Output the (X, Y) coordinate of the center of the cell containing the given text.  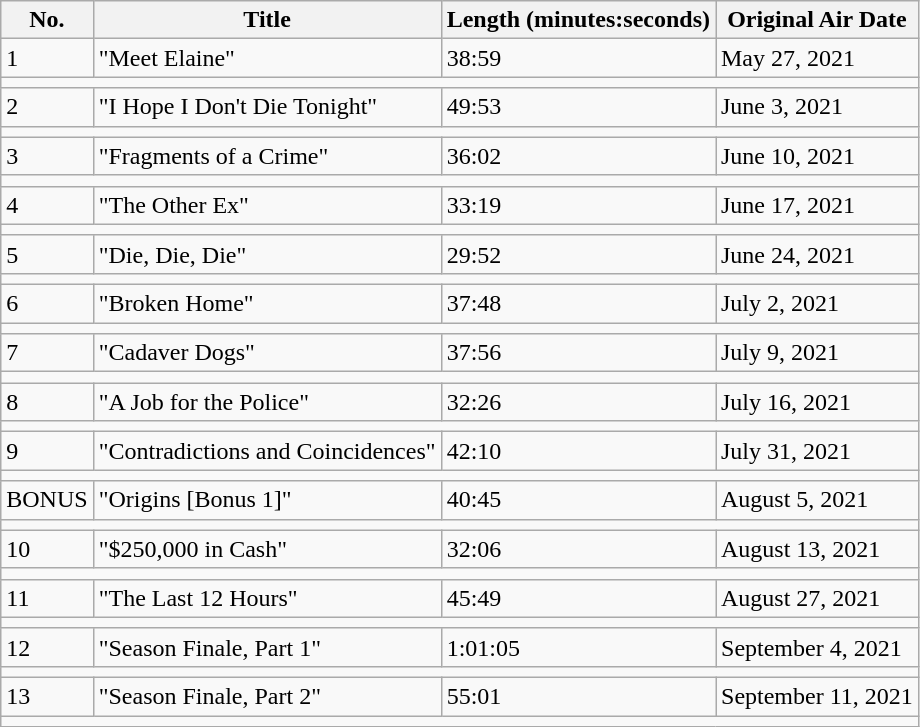
September 11, 2021 (818, 696)
37:56 (578, 353)
4 (47, 205)
July 16, 2021 (818, 402)
"I Hope I Don't Die Tonight" (267, 107)
July 31, 2021 (818, 451)
August 13, 2021 (818, 549)
6 (47, 303)
July 9, 2021 (818, 353)
33:19 (578, 205)
"$250,000 in Cash" (267, 549)
1:01:05 (578, 647)
40:45 (578, 500)
45:49 (578, 598)
June 3, 2021 (818, 107)
Length (minutes:seconds) (578, 20)
5 (47, 254)
"Season Finale, Part 1" (267, 647)
"Meet Elaine" (267, 58)
13 (47, 696)
36:02 (578, 156)
"Origins [Bonus 1]" (267, 500)
38:59 (578, 58)
June 17, 2021 (818, 205)
32:06 (578, 549)
August 5, 2021 (818, 500)
9 (47, 451)
BONUS (47, 500)
7 (47, 353)
June 24, 2021 (818, 254)
1 (47, 58)
"The Last 12 Hours" (267, 598)
"A Job for the Police" (267, 402)
"The Other Ex" (267, 205)
10 (47, 549)
12 (47, 647)
49:53 (578, 107)
May 27, 2021 (818, 58)
42:10 (578, 451)
11 (47, 598)
"Broken Home" (267, 303)
37:48 (578, 303)
32:26 (578, 402)
8 (47, 402)
"Contradictions and Coincidences" (267, 451)
3 (47, 156)
"Die, Die, Die" (267, 254)
Title (267, 20)
July 2, 2021 (818, 303)
Original Air Date (818, 20)
September 4, 2021 (818, 647)
"Season Finale, Part 2" (267, 696)
"Cadaver Dogs" (267, 353)
August 27, 2021 (818, 598)
"Fragments of a Crime" (267, 156)
2 (47, 107)
June 10, 2021 (818, 156)
No. (47, 20)
55:01 (578, 696)
29:52 (578, 254)
